Identify which cell holds the provided text, then report its (x, y) central coordinate. 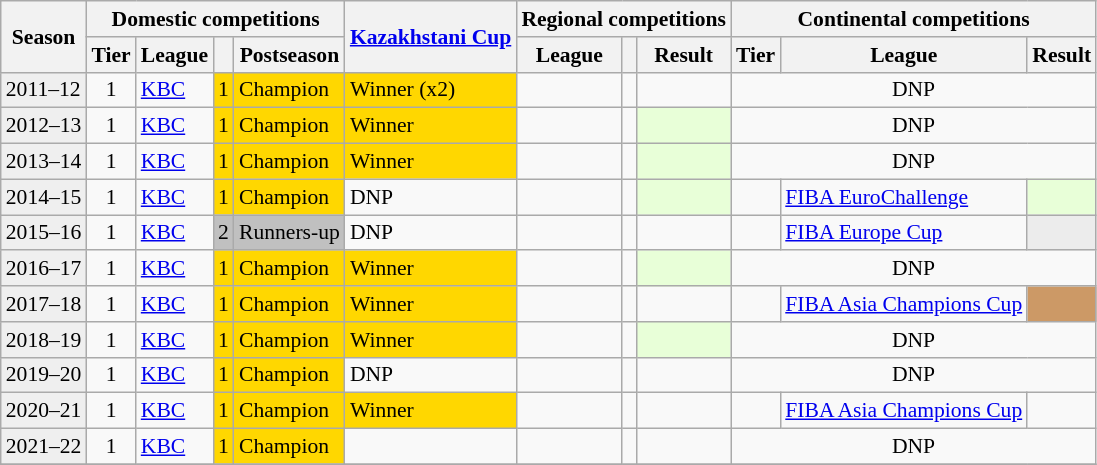
2016–17 (44, 269)
Postseason (290, 55)
Domestic competitions (215, 19)
2013–14 (44, 162)
Kazakhstani Cup (430, 36)
2 (224, 233)
2020–21 (44, 411)
2012–13 (44, 126)
Continental competitions (914, 19)
Runners-up (290, 233)
2018–19 (44, 340)
2014–15 (44, 197)
2021–22 (44, 447)
2015–16 (44, 233)
2019–20 (44, 375)
Season (44, 36)
FIBA EuroChallenge (904, 197)
FIBA Europe Cup (904, 233)
2011–12 (44, 90)
Winner (x2) (430, 90)
2017–18 (44, 304)
Regional competitions (624, 19)
